Provide the (x, y) coordinate of the cell's center where the given text is located.  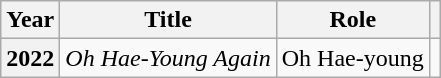
Title (168, 20)
Oh Hae-young (352, 58)
2022 (30, 58)
Year (30, 20)
Oh Hae-Young Again (168, 58)
Role (352, 20)
